Output the (x, y) coordinate of the center of the cell containing the given text.  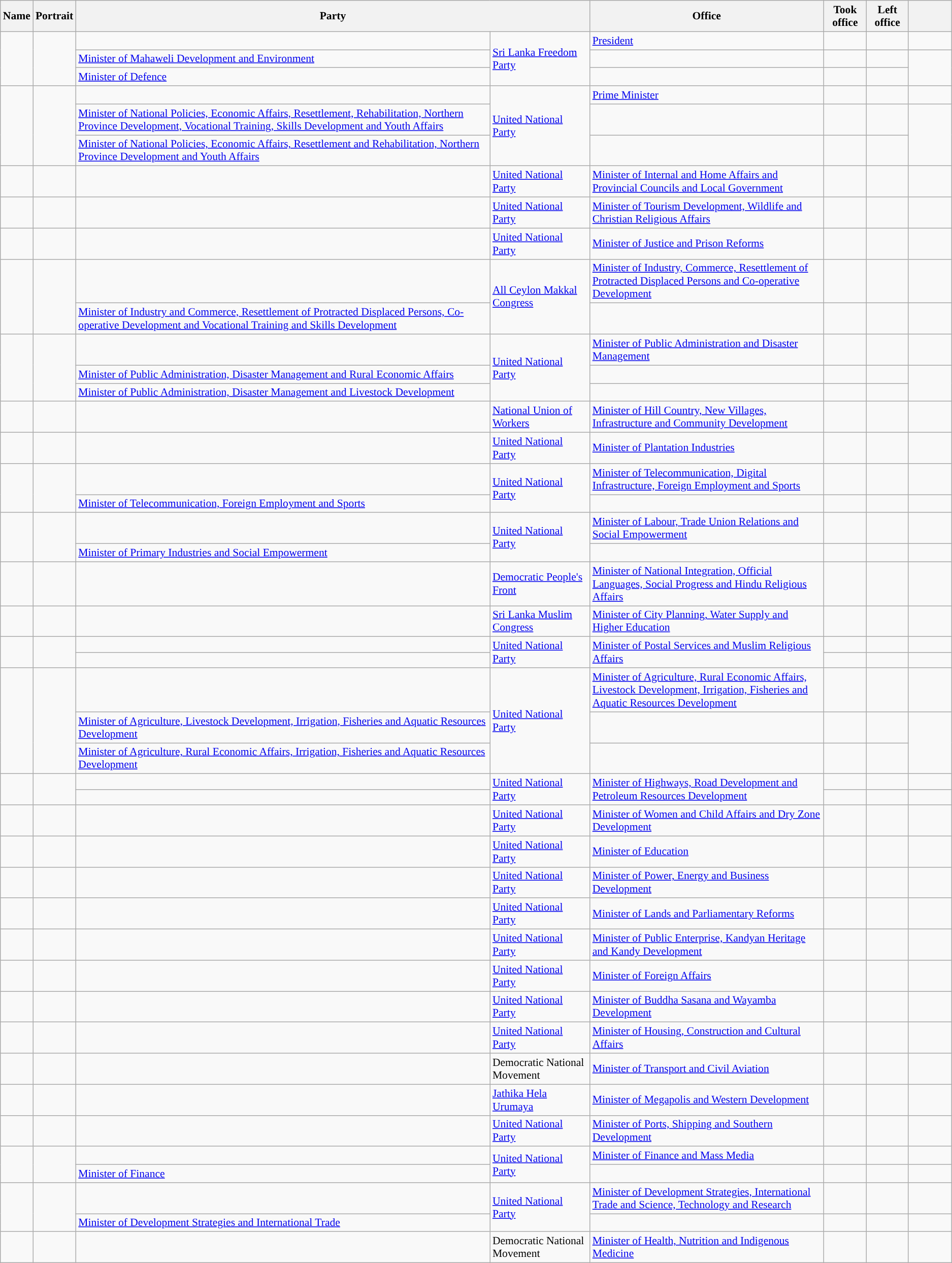
Minister of Finance (283, 1174)
Minister of Buddha Sasana and Wayamba Development (707, 1007)
Minister of Lands and Parliamentary Reforms (707, 914)
Minister of Megapolis and Western Development (707, 1100)
Minister of National Policies, Economic Affairs, Resettlement and Rehabilitation, Northern Province Development and Youth Affairs (283, 150)
Minister of Public Administration, Disaster Management and Livestock Development (283, 393)
Left office (888, 16)
Minister of Power, Energy and Business Development (707, 883)
Minister of Public Administration, Disaster Management and Rural Economic Affairs (283, 374)
Minister of Industry, Commerce, Resettlement of Protracted Displaced Persons and Co-operative Development (707, 281)
Minister of Postal Services and Muslim Religious Affairs (707, 652)
Minister of Telecommunication, Foreign Employment and Sports (283, 504)
Minister of Plantation Industries (707, 448)
Sri Lanka Muslim Congress (540, 622)
Minister of Agriculture, Livestock Development, Irrigation, Fisheries and Aquatic Resources Development (283, 727)
Minister of Ports, Shipping and Southern Development (707, 1130)
Minister of Agriculture, Rural Economic Affairs, Livestock Development, Irrigation, Fisheries and Aquatic Resources Development (707, 690)
Minister of Education (707, 851)
Minister of Housing, Construction and Cultural Affairs (707, 1038)
Minister of Highways, Road Development and Petroleum Resources Development (707, 789)
Minister of Primary Industries and Social Empowerment (283, 553)
Minister of Women and Child Affairs and Dry Zone Development (707, 821)
Minister of City Planning, Water Supply and Higher Education (707, 622)
Minister of Public Enterprise, Kandyan Heritage and Kandy Development (707, 945)
Minister of Tourism Development, Wildlife and Christian Religious Affairs (707, 212)
Minister of Finance and Mass Media (707, 1156)
President (707, 41)
Minister of Agriculture, Rural Economic Affairs, Irrigation, Fisheries and Aquatic Resources Development (283, 759)
Minister of Justice and Prison Reforms (707, 244)
Minister of Development Strategies, International Trade and Science, Technology and Research (707, 1199)
All Ceylon Makkal Congress (540, 297)
Jathika Hela Urumaya (540, 1100)
Minister of Health, Nutrition and Indigenous Medicine (707, 1247)
Democratic People's Front (540, 584)
Took office (845, 16)
Portrait (54, 16)
Minister of Hill Country, New Villages, Infrastructure and Community Development (707, 417)
National Union of Workers (540, 417)
Office (707, 16)
Minister of Mahaweli Development and Environment (283, 59)
Minister of Labour, Trade Union Relations and Social Empowerment (707, 528)
Name (17, 16)
Minister of Foreign Affairs (707, 976)
Minister of National Integration, Official Languages, Social Progress and Hindu Religious Affairs (707, 584)
Minister of Transport and Civil Aviation (707, 1068)
Minister of Public Administration and Disaster Management (707, 349)
Minister of Internal and Home Affairs and Provincial Councils and Local Government (707, 182)
Party (333, 16)
Sri Lanka Freedom Party (540, 59)
Minister of Development Strategies and International Trade (283, 1223)
Minister of Telecommunication, Digital Infrastructure, Foreign Employment and Sports (707, 479)
Minister of Defence (283, 77)
Prime Minister (707, 95)
